Scan for the cell matching the given text and deliver its (X, Y) coordinate at center. 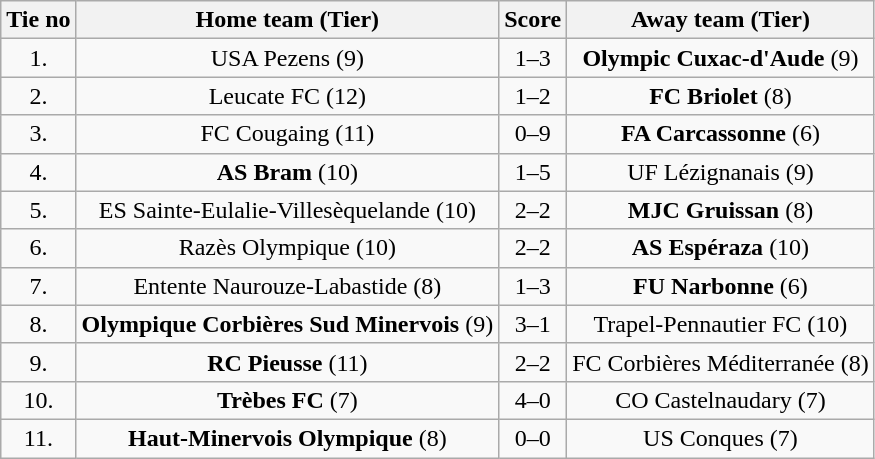
9. (38, 362)
FU Narbonne (6) (721, 286)
Home team (Tier) (288, 20)
ES Sainte-Eulalie-Villesèquelande (10) (288, 210)
3–1 (533, 324)
Trèbes FC (7) (288, 400)
10. (38, 400)
FC Cougaing (11) (288, 134)
Entente Naurouze-Labastide (8) (288, 286)
0–9 (533, 134)
AS Bram (10) (288, 172)
4. (38, 172)
2. (38, 96)
RC Pieusse (11) (288, 362)
AS Espéraza (10) (721, 248)
MJC Gruissan (8) (721, 210)
UF Lézignanais (9) (721, 172)
Tie no (38, 20)
Olympic Cuxac-d'Aude (9) (721, 58)
Score (533, 20)
Haut-Minervois Olympique (8) (288, 438)
4–0 (533, 400)
FC Briolet (8) (721, 96)
1–2 (533, 96)
11. (38, 438)
US Conques (7) (721, 438)
Trapel-Pennautier FC (10) (721, 324)
CO Castelnaudary (7) (721, 400)
Leucate FC (12) (288, 96)
Olympique Corbières Sud Minervois (9) (288, 324)
5. (38, 210)
3. (38, 134)
1. (38, 58)
7. (38, 286)
1–5 (533, 172)
Away team (Tier) (721, 20)
8. (38, 324)
USA Pezens (9) (288, 58)
FA Carcassonne (6) (721, 134)
FC Corbières Méditerranée (8) (721, 362)
6. (38, 248)
0–0 (533, 438)
Razès Olympique (10) (288, 248)
